Pinpoint the cell where the given text exists, returning its (X, Y) midpoint coordinate. 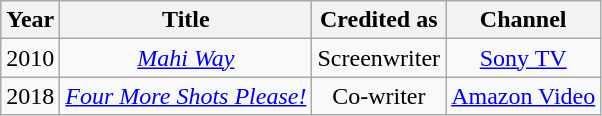
Amazon Video (524, 96)
Screenwriter (379, 58)
Credited as (379, 20)
Sony TV (524, 58)
Title (186, 20)
Mahi Way (186, 58)
2010 (30, 58)
Year (30, 20)
2018 (30, 96)
Channel (524, 20)
Four More Shots Please! (186, 96)
Co-writer (379, 96)
